For the text-containing cell, return its midpoint in (X, Y) coordinate format. 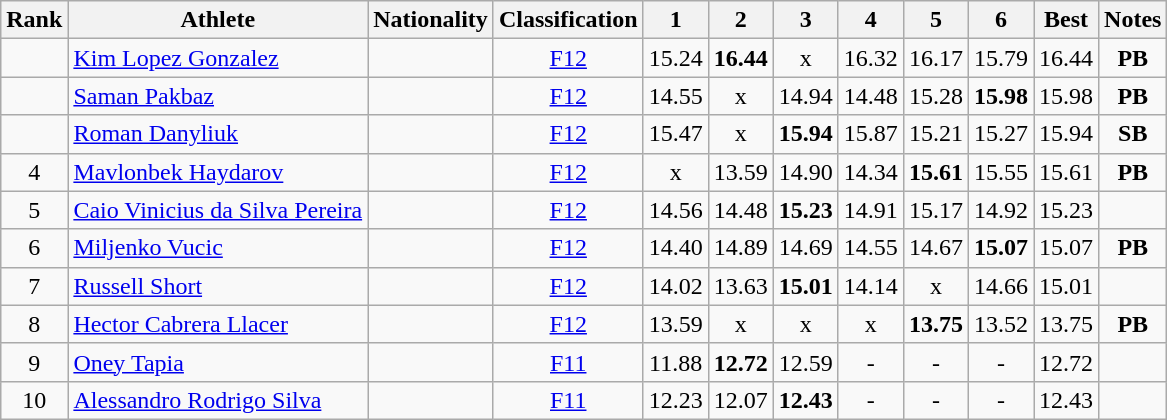
Roman Danyliuk (218, 134)
7 (34, 286)
14.56 (676, 210)
14.14 (870, 286)
8 (34, 324)
14.69 (806, 248)
Miljenko Vucic (218, 248)
2 (740, 20)
Mavlonbek Haydarov (218, 172)
14.92 (1000, 210)
Kim Lopez Gonzalez (218, 58)
11.88 (676, 362)
16.17 (936, 58)
Caio Vinicius da Silva Pereira (218, 210)
15.21 (936, 134)
14.02 (676, 286)
15.27 (1000, 134)
14.91 (870, 210)
15.24 (676, 58)
Classification (568, 20)
14.34 (870, 172)
10 (34, 400)
14.89 (740, 248)
14.90 (806, 172)
3 (806, 20)
16.32 (870, 58)
14.94 (806, 96)
Russell Short (218, 286)
Athlete (218, 20)
9 (34, 362)
12.07 (740, 400)
Best (1066, 20)
15.47 (676, 134)
1 (676, 20)
14.66 (1000, 286)
Rank (34, 20)
15.87 (870, 134)
15.55 (1000, 172)
14.67 (936, 248)
Oney Tapia (218, 362)
15.79 (1000, 58)
14.40 (676, 248)
13.52 (1000, 324)
15.28 (936, 96)
13.63 (740, 286)
12.59 (806, 362)
Nationality (431, 20)
Alessandro Rodrigo Silva (218, 400)
Hector Cabrera Llacer (218, 324)
SB (1133, 134)
15.17 (936, 210)
Saman Pakbaz (218, 96)
12.23 (676, 400)
Notes (1133, 20)
